Capture the cell that displays the provided text and extract its [x, y] central coordinate. 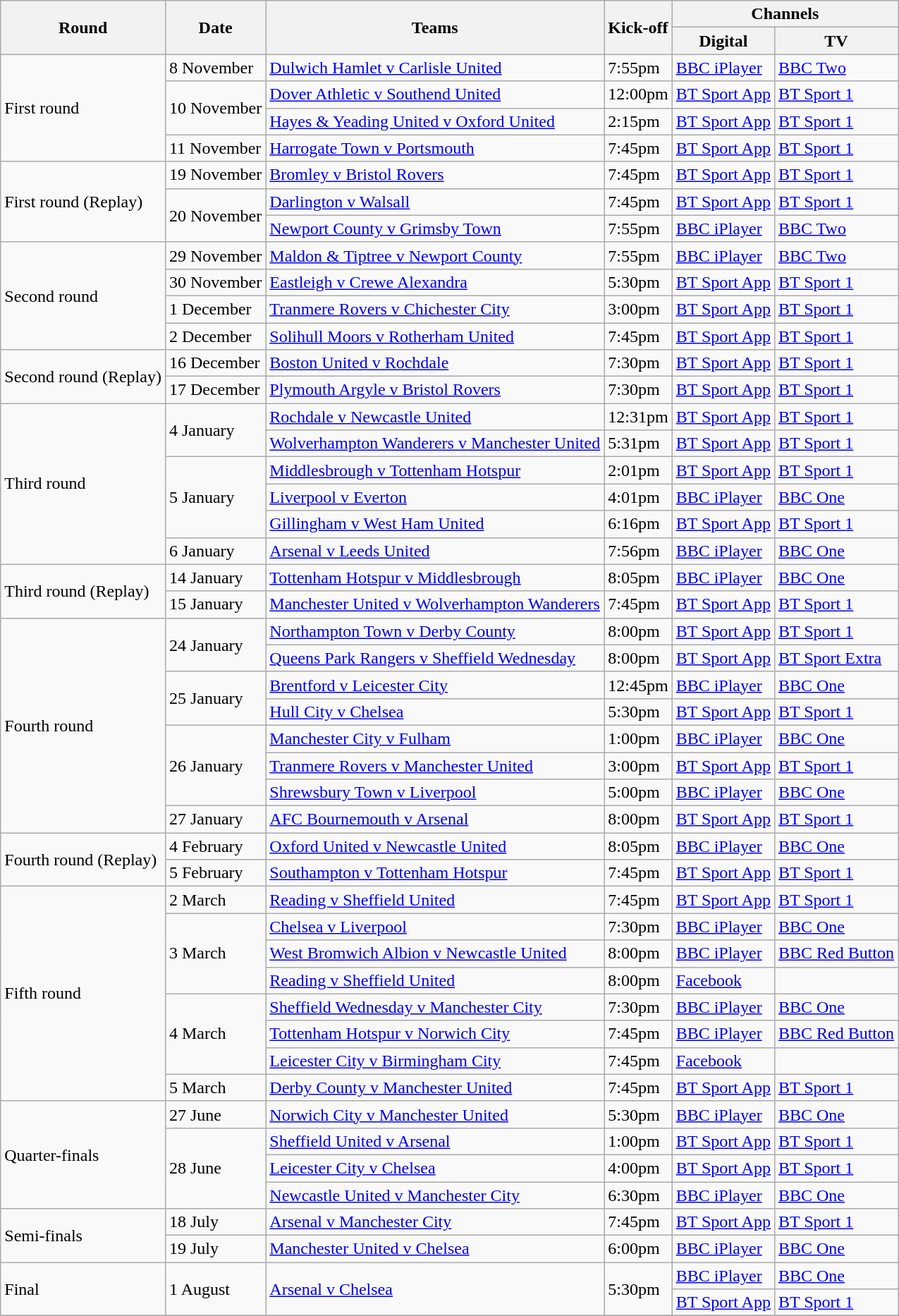
11 November [215, 148]
Liverpool v Everton [435, 497]
27 June [215, 1114]
10 November [215, 108]
17 December [215, 390]
4:00pm [638, 1168]
Newport County v Grimsby Town [435, 229]
Quarter-finals [83, 1154]
Final [83, 1289]
Digital [723, 41]
Tottenham Hotspur v Middlesbrough [435, 578]
Maldon & Tiptree v Newport County [435, 255]
1 December [215, 309]
5:31pm [638, 444]
AFC Bournemouth v Arsenal [435, 820]
Leicester City v Birmingham City [435, 1061]
Southampton v Tottenham Hotspur [435, 873]
Sheffield United v Arsenal [435, 1141]
Manchester United v Wolverhampton Wanderers [435, 604]
Kick-off [638, 28]
Norwich City v Manchester United [435, 1114]
18 July [215, 1222]
Channels [785, 14]
30 November [215, 282]
Brentford v Leicester City [435, 685]
Semi-finals [83, 1236]
Fifth round [83, 994]
Hull City v Chelsea [435, 712]
Hayes & Yeading United v Oxford United [435, 121]
4:01pm [638, 497]
6:30pm [638, 1195]
12:00pm [638, 95]
Oxford United v Newcastle United [435, 846]
TV [836, 41]
8 November [215, 68]
Newcastle United v Manchester City [435, 1195]
28 June [215, 1168]
Boston United v Rochdale [435, 363]
5 February [215, 873]
16 December [215, 363]
Wolverhampton Wanderers v Manchester United [435, 444]
Eastleigh v Crewe Alexandra [435, 282]
26 January [215, 765]
Leicester City v Chelsea [435, 1168]
Teams [435, 28]
25 January [215, 698]
4 February [215, 846]
First round [83, 108]
Chelsea v Liverpool [435, 927]
4 March [215, 1034]
Third round [83, 484]
Round [83, 28]
Middlesbrough v Tottenham Hotspur [435, 470]
27 January [215, 820]
12:45pm [638, 685]
Tranmere Rovers v Chichester City [435, 309]
Date [215, 28]
West Bromwich Albion v Newcastle United [435, 954]
2:01pm [638, 470]
Bromley v Bristol Rovers [435, 175]
Shrewsbury Town v Liverpool [435, 793]
Plymouth Argyle v Bristol Rovers [435, 390]
Arsenal v Leeds United [435, 551]
6 January [215, 551]
2:15pm [638, 121]
Rochdale v Newcastle United [435, 417]
2 March [215, 900]
Fourth round (Replay) [83, 860]
7:56pm [638, 551]
Dulwich Hamlet v Carlisle United [435, 68]
5 January [215, 497]
12:31pm [638, 417]
Northampton Town v Derby County [435, 631]
6:16pm [638, 524]
Arsenal v Chelsea [435, 1289]
Fourth round [83, 725]
1 August [215, 1289]
Darlington v Walsall [435, 202]
29 November [215, 255]
Solihull Moors v Rotherham United [435, 336]
2 December [215, 336]
Harrogate Town v Portsmouth [435, 148]
4 January [215, 430]
Third round (Replay) [83, 591]
Arsenal v Manchester City [435, 1222]
Dover Athletic v Southend United [435, 95]
5:00pm [638, 793]
Tranmere Rovers v Manchester United [435, 765]
24 January [215, 645]
Second round [83, 296]
6:00pm [638, 1249]
Derby County v Manchester United [435, 1087]
3 March [215, 954]
Second round (Replay) [83, 377]
20 November [215, 215]
Manchester City v Fulham [435, 738]
Tottenham Hotspur v Norwich City [435, 1034]
14 January [215, 578]
5 March [215, 1087]
Sheffield Wednesday v Manchester City [435, 1007]
BT Sport Extra [836, 658]
15 January [215, 604]
19 July [215, 1249]
First round (Replay) [83, 202]
Manchester United v Chelsea [435, 1249]
Gillingham v West Ham United [435, 524]
Queens Park Rangers v Sheffield Wednesday [435, 658]
19 November [215, 175]
